For the text-containing cell, return its midpoint in (x, y) coordinate format. 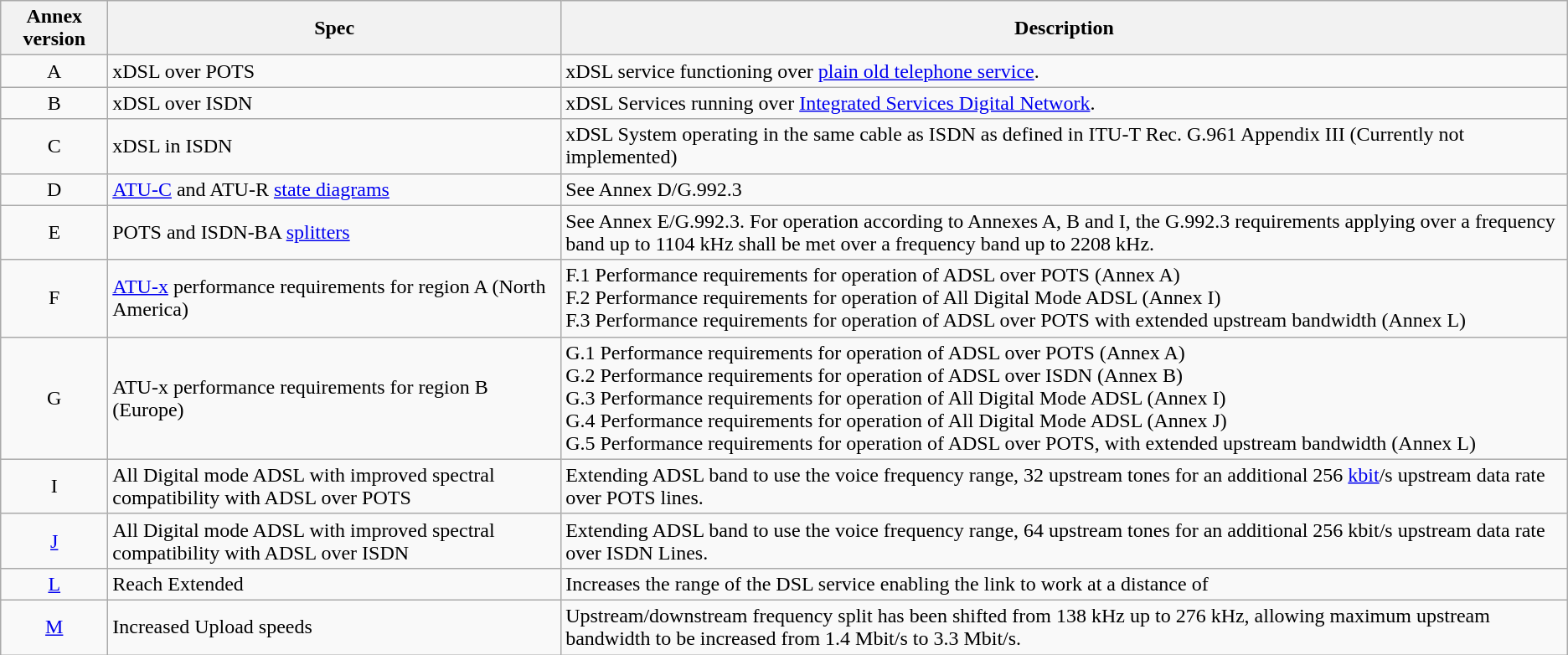
xDSL in ISDN (335, 146)
D (54, 189)
Increases the range of the DSL service enabling the link to work at a distance of (1065, 584)
M (54, 627)
ATU-x performance requirements for region A (North America) (335, 298)
ATU-x performance requirements for region B (Europe) (335, 398)
POTS and ISDN-BA splitters (335, 233)
G (54, 398)
A (54, 71)
L (54, 584)
E (54, 233)
Annex version (54, 28)
ATU-C and ATU-R state diagrams (335, 189)
All Digital mode ADSL with improved spectral compatibility with ADSL over ISDN (335, 541)
Spec (335, 28)
F (54, 298)
See Annex D/G.992.3 (1065, 189)
xDSL service functioning over plain old telephone service. (1065, 71)
xDSL Services running over Integrated Services Digital Network. (1065, 103)
I (54, 486)
xDSL over POTS (335, 71)
B (54, 103)
Extending ADSL band to use the voice frequency range, 64 upstream tones for an additional 256 kbit/s upstream data rate over ISDN Lines. (1065, 541)
C (54, 146)
Reach Extended (335, 584)
All Digital mode ADSL with improved spectral compatibility with ADSL over POTS (335, 486)
Description (1065, 28)
xDSL over ISDN (335, 103)
xDSL System operating in the same cable as ISDN as defined in ITU-T Rec. G.961 Appendix III (Currently not implemented) (1065, 146)
Increased Upload speeds (335, 627)
J (54, 541)
Extending ADSL band to use the voice frequency range, 32 upstream tones for an additional 256 kbit/s upstream data rate over POTS lines. (1065, 486)
